Extract the [x, y] coordinate from the center of the cell holding the provided text.  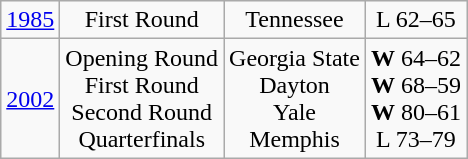
Tennessee [295, 20]
First Round [142, 20]
W 64–62W 68–59W 80–61L 73–79 [416, 98]
Opening RoundFirst RoundSecond RoundQuarterfinals [142, 98]
Georgia StateDaytonYaleMemphis [295, 98]
L 62–65 [416, 20]
2002 [30, 98]
1985 [30, 20]
